Detect which cell encompasses the target text, then output its [x, y] center coordinate. 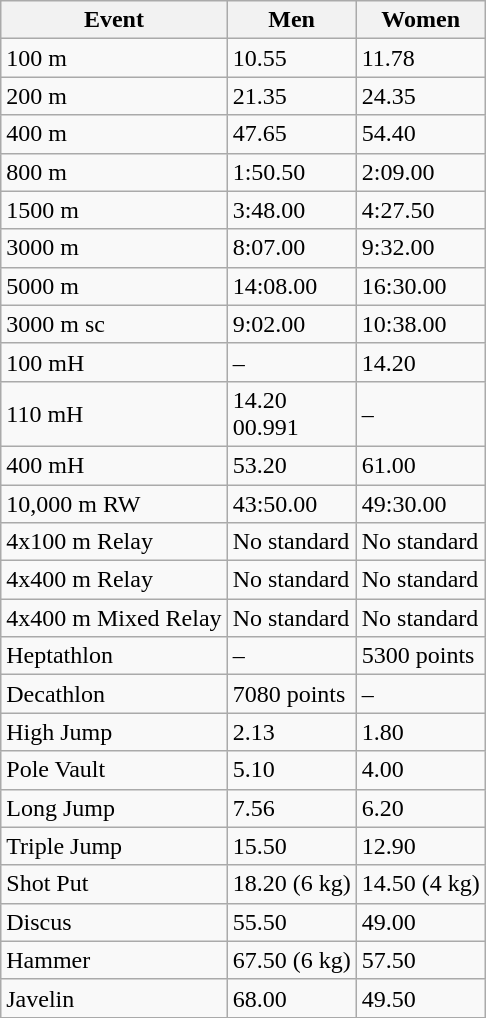
1500 m [114, 210]
68.00 [292, 998]
15.50 [292, 846]
Pole Vault [114, 770]
49.00 [420, 922]
6.20 [420, 808]
High Jump [114, 732]
Men [292, 20]
4x400 m Relay [114, 580]
21.35 [292, 96]
100 m [114, 58]
Hammer [114, 960]
49.50 [420, 998]
18.20 (6 kg) [292, 884]
2.13 [292, 732]
57.50 [420, 960]
Decathlon [114, 694]
400 m [114, 134]
11.78 [420, 58]
Event [114, 20]
5300 points [420, 656]
14.20 [420, 362]
Heptathlon [114, 656]
Long Jump [114, 808]
16:30.00 [420, 286]
24.35 [420, 96]
54.40 [420, 134]
53.20 [292, 465]
7080 points [292, 694]
3000 m sc [114, 324]
3:48.00 [292, 210]
4:27.50 [420, 210]
61.00 [420, 465]
200 m [114, 96]
1:50.50 [292, 172]
5000 m [114, 286]
Discus [114, 922]
100 mH [114, 362]
67.50 (6 kg) [292, 960]
14.50 (4 kg) [420, 884]
1.80 [420, 732]
9:02.00 [292, 324]
3000 m [114, 248]
10,000 m RW [114, 503]
9:32.00 [420, 248]
400 mH [114, 465]
43:50.00 [292, 503]
55.50 [292, 922]
Shot Put [114, 884]
10:38.00 [420, 324]
8:07.00 [292, 248]
4x400 m Mixed Relay [114, 618]
Women [420, 20]
12.90 [420, 846]
4.00 [420, 770]
110 mH [114, 414]
800 m [114, 172]
47.65 [292, 134]
2:09.00 [420, 172]
14.20 00.991 [292, 414]
Triple Jump [114, 846]
Javelin [114, 998]
5.10 [292, 770]
10.55 [292, 58]
49:30.00 [420, 503]
14:08.00 [292, 286]
4x100 m Relay [114, 542]
7.56 [292, 808]
